Find where the given text appears and provide that cell's center as [X, Y] coordinate. 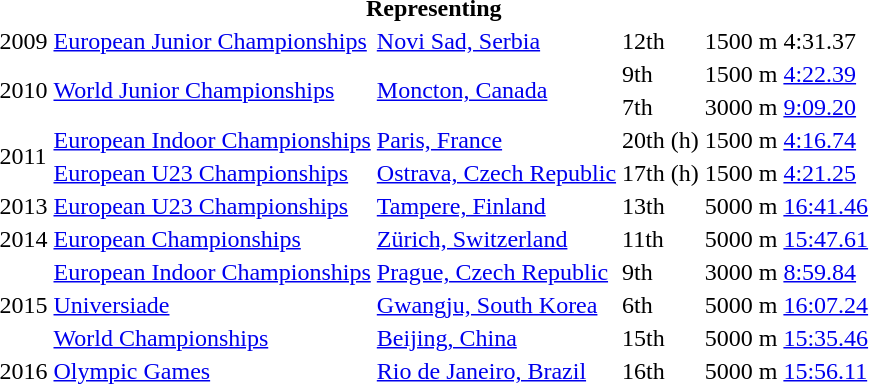
6th [661, 305]
13th [661, 206]
European Championships [212, 239]
Novi Sad, Serbia [496, 41]
7th [661, 107]
20th (h) [661, 140]
World Championships [212, 338]
Tampere, Finland [496, 206]
Beijing, China [496, 338]
15th [661, 338]
Gwangju, South Korea [496, 305]
17th (h) [661, 173]
Ostrava, Czech Republic [496, 173]
Universiade [212, 305]
World Junior Championships [212, 90]
European Junior Championships [212, 41]
Prague, Czech Republic [496, 272]
11th [661, 239]
Zürich, Switzerland [496, 239]
12th [661, 41]
Moncton, Canada [496, 90]
Paris, France [496, 140]
